Pinpoint the cell where the given text exists, returning its [x, y] midpoint coordinate. 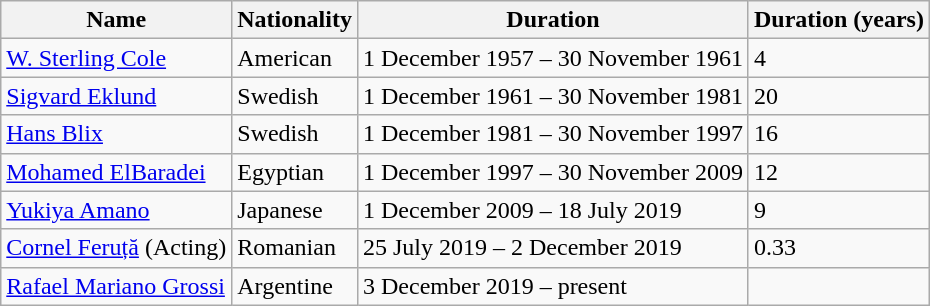
Yukiya Amano [116, 210]
Rafael Mariano Grossi [116, 286]
1 December 1981 – 30 November 1997 [552, 134]
Mohamed ElBaradei [116, 172]
Egyptian [295, 172]
W. Sterling Cole [116, 58]
0.33 [838, 248]
25 July 2019 – 2 December 2019 [552, 248]
1 December 1997 – 30 November 2009 [552, 172]
Sigvard Eklund [116, 96]
9 [838, 210]
12 [838, 172]
Duration [552, 20]
1 December 1961 – 30 November 1981 [552, 96]
4 [838, 58]
3 December 2019 – present [552, 286]
Name [116, 20]
1 December 1957 – 30 November 1961 [552, 58]
Nationality [295, 20]
16 [838, 134]
Romanian [295, 248]
Hans Blix [116, 134]
1 December 2009 – 18 July 2019 [552, 210]
Duration (years) [838, 20]
Cornel Feruță (Acting) [116, 248]
Japanese [295, 210]
Argentine [295, 286]
20 [838, 96]
American [295, 58]
